Pinpoint the cell where the given text exists, returning its [x, y] midpoint coordinate. 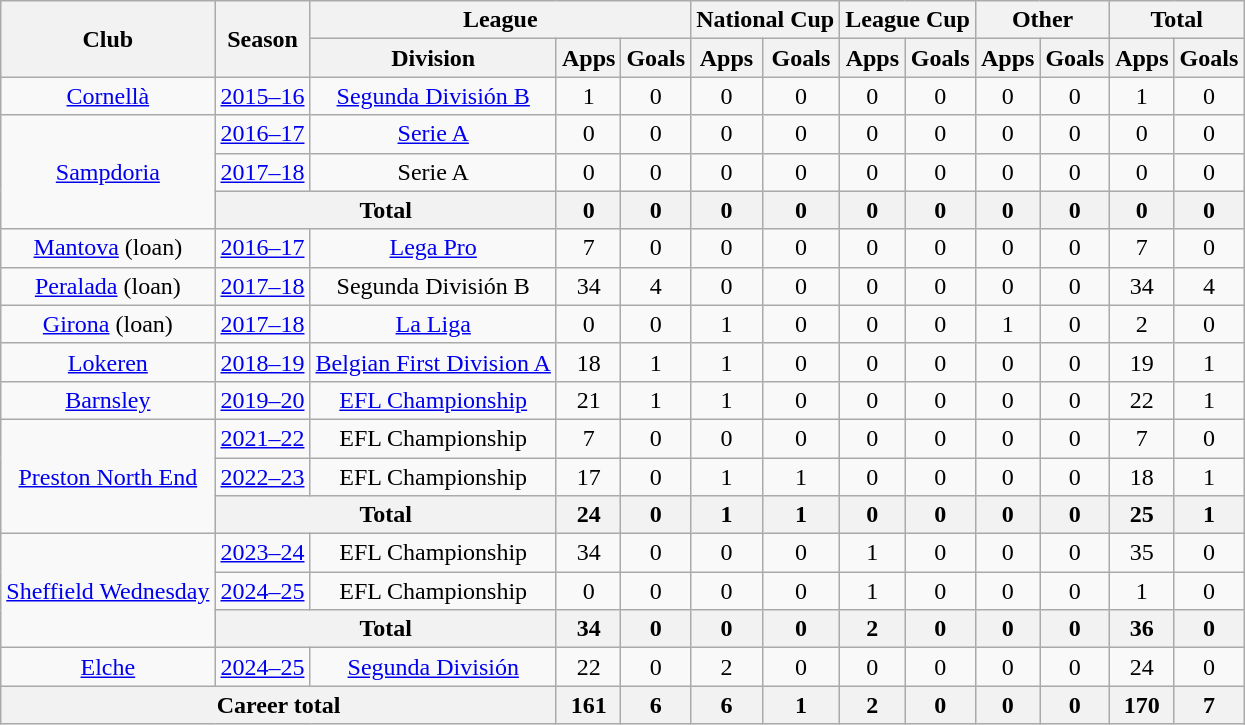
Segunda División [433, 667]
2022–23 [262, 477]
Sheffield Wednesday [108, 591]
Elche [108, 667]
25 [1142, 515]
2023–24 [262, 553]
2019–20 [262, 400]
2015–16 [262, 96]
Barnsley [108, 400]
Belgian First Division A [433, 362]
17 [588, 477]
Peralada (loan) [108, 286]
Other [1042, 20]
League Cup [908, 20]
2018–19 [262, 362]
36 [1142, 629]
19 [1142, 362]
Season [262, 39]
35 [1142, 553]
Preston North End [108, 476]
161 [588, 705]
Lega Pro [433, 248]
Club [108, 39]
21 [588, 400]
2021–22 [262, 438]
170 [1142, 705]
Girona (loan) [108, 324]
Mantova (loan) [108, 248]
Division [433, 58]
La Liga [433, 324]
Sampdoria [108, 172]
Cornellà [108, 96]
Lokeren [108, 362]
National Cup [766, 20]
Career total [279, 705]
League [500, 20]
